Return [x, y] of the center of cell containing provided text 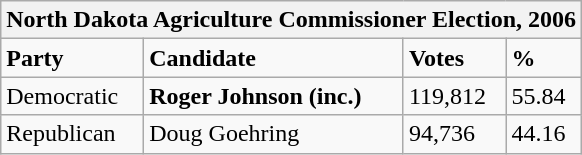
North Dakota Agriculture Commissioner Election, 2006 [292, 20]
Candidate [274, 58]
119,812 [454, 96]
55.84 [544, 96]
Roger Johnson (inc.) [274, 96]
Party [72, 58]
Doug Goehring [274, 134]
44.16 [544, 134]
Democratic [72, 96]
94,736 [454, 134]
Republican [72, 134]
Votes [454, 58]
% [544, 58]
